Capture the cell that displays the provided text and extract its [X, Y] central coordinate. 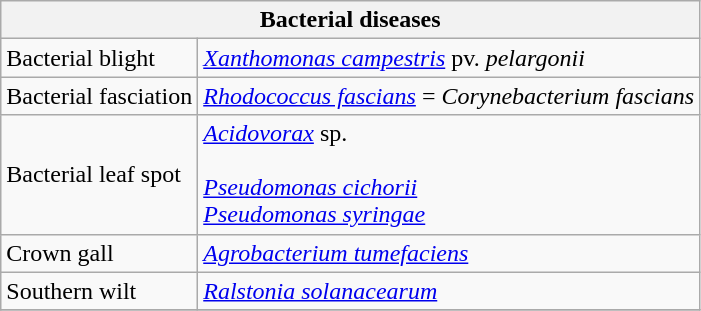
Acidovorax sp. Pseudomonas cichorii Pseudomonas syringae [449, 174]
Bacterial blight [100, 58]
Xanthomonas campestris pv. pelargonii [449, 58]
Bacterial diseases [350, 20]
Bacterial fasciation [100, 96]
Rhodococcus fascians = Corynebacterium fascians [449, 96]
Southern wilt [100, 291]
Crown gall [100, 253]
Ralstonia solanacearum [449, 291]
Bacterial leaf spot [100, 174]
Agrobacterium tumefaciens [449, 253]
